For the text-containing cell, return its midpoint in [X, Y] coordinate format. 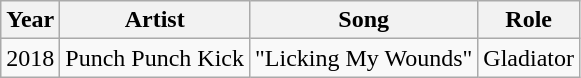
Role [529, 20]
Punch Punch Kick [155, 58]
2018 [30, 58]
Gladiator [529, 58]
"Licking My Wounds" [364, 58]
Year [30, 20]
Artist [155, 20]
Song [364, 20]
